Provide the [X, Y] coordinate of the cell's center where the given text is located.  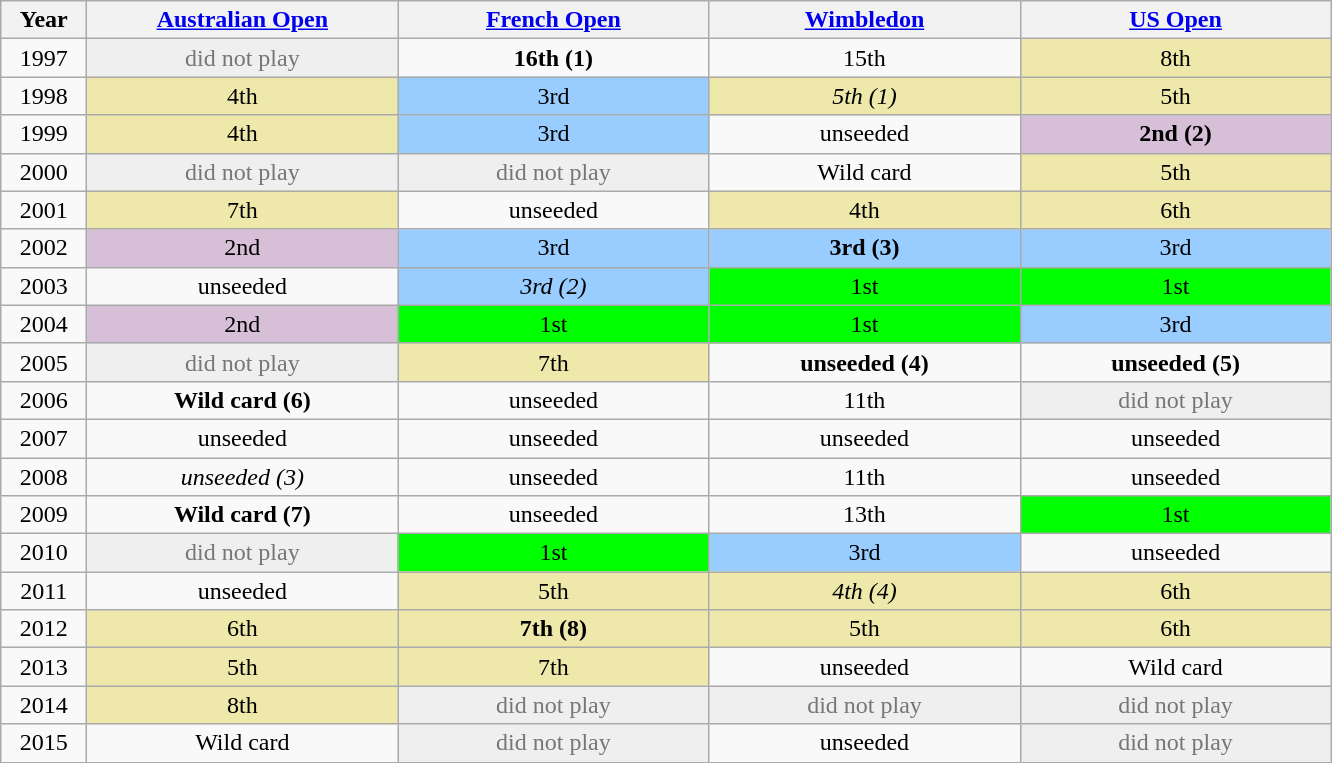
2009 [44, 515]
15th [864, 58]
unseeded (5) [1176, 362]
2002 [44, 248]
1998 [44, 96]
2004 [44, 324]
French Open [554, 20]
unseeded (4) [864, 362]
2008 [44, 477]
2006 [44, 400]
Australian Open [242, 20]
2015 [44, 743]
4th (4) [864, 591]
3rd (3) [864, 248]
2005 [44, 362]
1999 [44, 134]
2000 [44, 172]
unseeded (3) [242, 477]
2010 [44, 553]
7th (8) [554, 629]
13th [864, 515]
2003 [44, 286]
2007 [44, 438]
2014 [44, 705]
2011 [44, 591]
2nd (2) [1176, 134]
Wild card (7) [242, 515]
Wild card (6) [242, 400]
US Open [1176, 20]
Wimbledon [864, 20]
1997 [44, 58]
2001 [44, 210]
Year [44, 20]
5th (1) [864, 96]
2012 [44, 629]
2013 [44, 667]
3rd (2) [554, 286]
16th (1) [554, 58]
